From the cell containing the given text, extract its center point as [X, Y] coordinate. 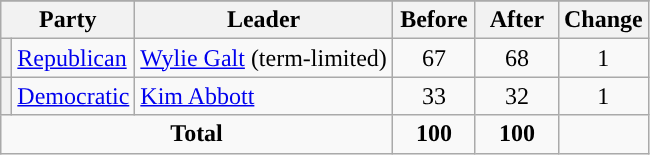
67 [434, 58]
Party [68, 20]
68 [516, 58]
33 [434, 96]
Change [603, 20]
Republican [74, 58]
Wylie Galt (term-limited) [264, 58]
32 [516, 96]
Total [197, 134]
After [516, 20]
Kim Abbott [264, 96]
Democratic [74, 96]
Before [434, 20]
Leader [264, 20]
